Determine the (x, y) coordinate at the center of the cell enclosing the given text.  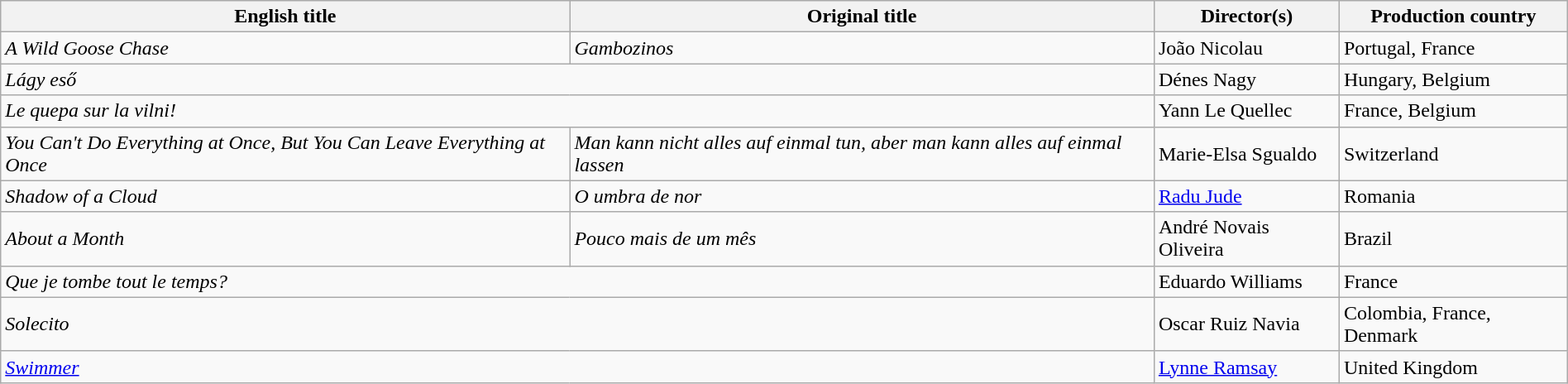
Brazil (1453, 238)
Portugal, France (1453, 48)
Romania (1453, 196)
Switzerland (1453, 154)
Yann Le Quellec (1246, 111)
Que je tombe tout le temps? (577, 281)
Pouco mais de um mês (862, 238)
Gambozinos (862, 48)
Original title (862, 17)
France (1453, 281)
Shadow of a Cloud (285, 196)
Director(s) (1246, 17)
Man kann nicht alles auf einmal tun, aber man kann alles auf einmal lassen (862, 154)
Production country (1453, 17)
Eduardo Williams (1246, 281)
About a Month (285, 238)
Swimmer (577, 367)
Radu Jude (1246, 196)
English title (285, 17)
You Can't Do Everything at Once, But You Can Leave Everything at Once (285, 154)
Le quepa sur la vilni! (577, 111)
Oscar Ruiz Navia (1246, 324)
Lynne Ramsay (1246, 367)
A Wild Goose Chase (285, 48)
Solecito (577, 324)
Marie-Elsa Sgualdo (1246, 154)
Colombia, France, Denmark (1453, 324)
France, Belgium (1453, 111)
O umbra de nor (862, 196)
Dénes Nagy (1246, 79)
United Kingdom (1453, 367)
Hungary, Belgium (1453, 79)
João Nicolau (1246, 48)
Lágy eső (577, 79)
André Novais Oliveira (1246, 238)
